From the cell containing the given text, extract its center point as [x, y] coordinate. 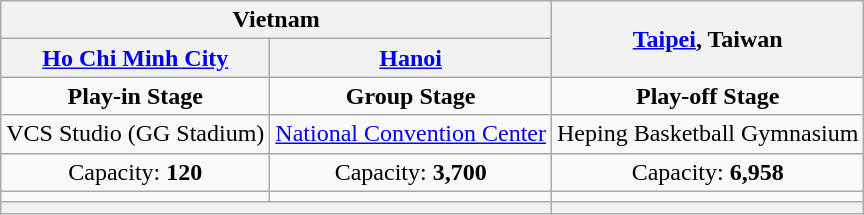
Play-off Stage [708, 96]
Capacity: 120 [136, 172]
Capacity: 6,958 [708, 172]
National Convention Center [411, 134]
Hanoi [411, 58]
Heping Basketball Gymnasium [708, 134]
Group Stage [411, 96]
Vietnam [276, 20]
Taipei, Taiwan [708, 39]
Ho Chi Minh City [136, 58]
Play-in Stage [136, 96]
Capacity: 3,700 [411, 172]
VCS Studio (GG Stadium) [136, 134]
